Detect which cell encompasses the target text, then output its [X, Y] center coordinate. 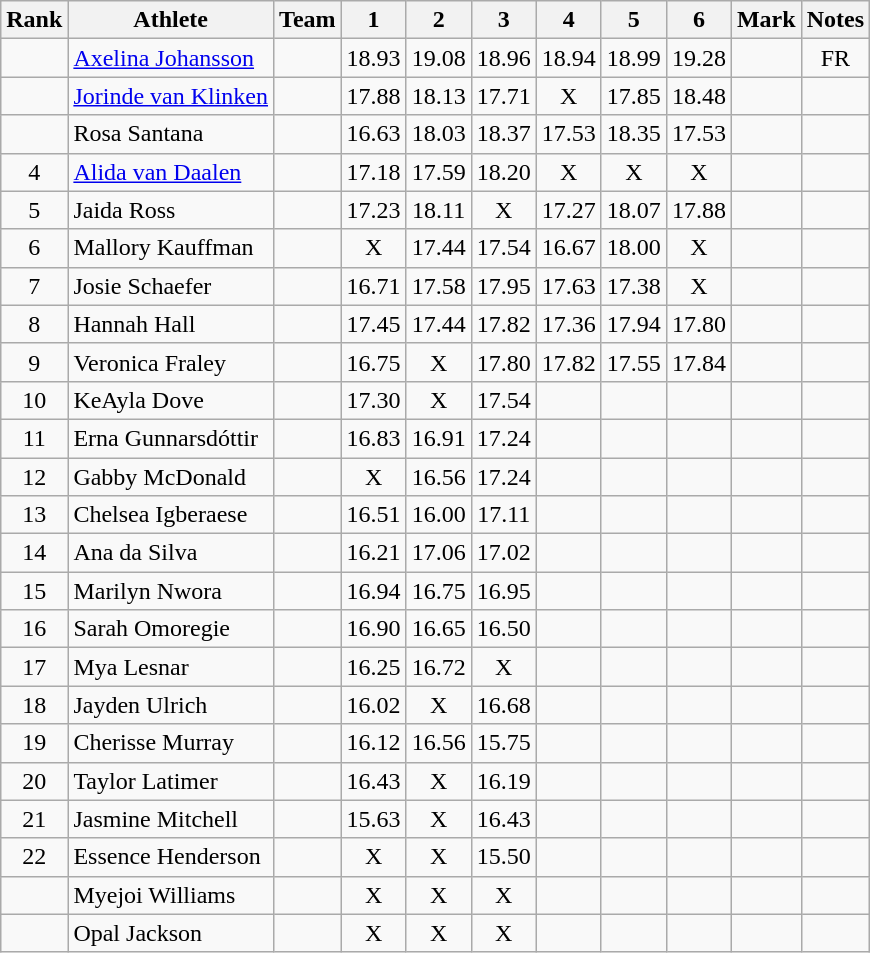
18.07 [634, 210]
Rank [34, 20]
9 [34, 362]
16.67 [568, 248]
15 [34, 591]
Cherisse Murray [171, 743]
14 [34, 553]
11 [34, 438]
17.85 [634, 96]
18.93 [374, 58]
Gabby McDonald [171, 477]
Mya Lesnar [171, 667]
Rosa Santana [171, 134]
Opal Jackson [171, 933]
16.72 [438, 667]
Jayden Ulrich [171, 705]
17.55 [634, 362]
Jorinde van Klinken [171, 96]
7 [34, 286]
19.08 [438, 58]
Chelsea Igberaese [171, 515]
Mark [766, 20]
15.63 [374, 819]
17.38 [634, 286]
17.06 [438, 553]
16.65 [438, 629]
17.63 [568, 286]
Alida van Daalen [171, 172]
12 [34, 477]
18.96 [504, 58]
15.50 [504, 857]
1 [374, 20]
17.59 [438, 172]
16.19 [504, 781]
Sarah Omoregie [171, 629]
18.37 [504, 134]
16.91 [438, 438]
18.99 [634, 58]
Jasmine Mitchell [171, 819]
18.94 [568, 58]
22 [34, 857]
Erna Gunnarsdóttir [171, 438]
Team [308, 20]
18.03 [438, 134]
19 [34, 743]
21 [34, 819]
18.35 [634, 134]
Marilyn Nwora [171, 591]
17.58 [438, 286]
KeAyla Dove [171, 400]
17.23 [374, 210]
3 [504, 20]
17.36 [568, 324]
16.51 [374, 515]
16.68 [504, 705]
16.02 [374, 705]
16.95 [504, 591]
Hannah Hall [171, 324]
17.94 [634, 324]
18.00 [634, 248]
16.71 [374, 286]
20 [34, 781]
17.84 [698, 362]
17.27 [568, 210]
2 [438, 20]
16.25 [374, 667]
17.95 [504, 286]
Myejoi Williams [171, 895]
18.20 [504, 172]
16.12 [374, 743]
Essence Henderson [171, 857]
17.71 [504, 96]
13 [34, 515]
17.11 [504, 515]
17 [34, 667]
Notes [835, 20]
8 [34, 324]
17.18 [374, 172]
Josie Schaefer [171, 286]
16.00 [438, 515]
16.50 [504, 629]
FR [835, 58]
16 [34, 629]
18.11 [438, 210]
Axelina Johansson [171, 58]
17.45 [374, 324]
18.48 [698, 96]
18.13 [438, 96]
16.83 [374, 438]
16.21 [374, 553]
Veronica Fraley [171, 362]
17.30 [374, 400]
Mallory Kauffman [171, 248]
18 [34, 705]
Jaida Ross [171, 210]
Ana da Silva [171, 553]
17.02 [504, 553]
19.28 [698, 58]
10 [34, 400]
16.94 [374, 591]
Taylor Latimer [171, 781]
16.63 [374, 134]
16.90 [374, 629]
Athlete [171, 20]
15.75 [504, 743]
